Find where the given text appears and provide that cell's center as (X, Y) coordinate. 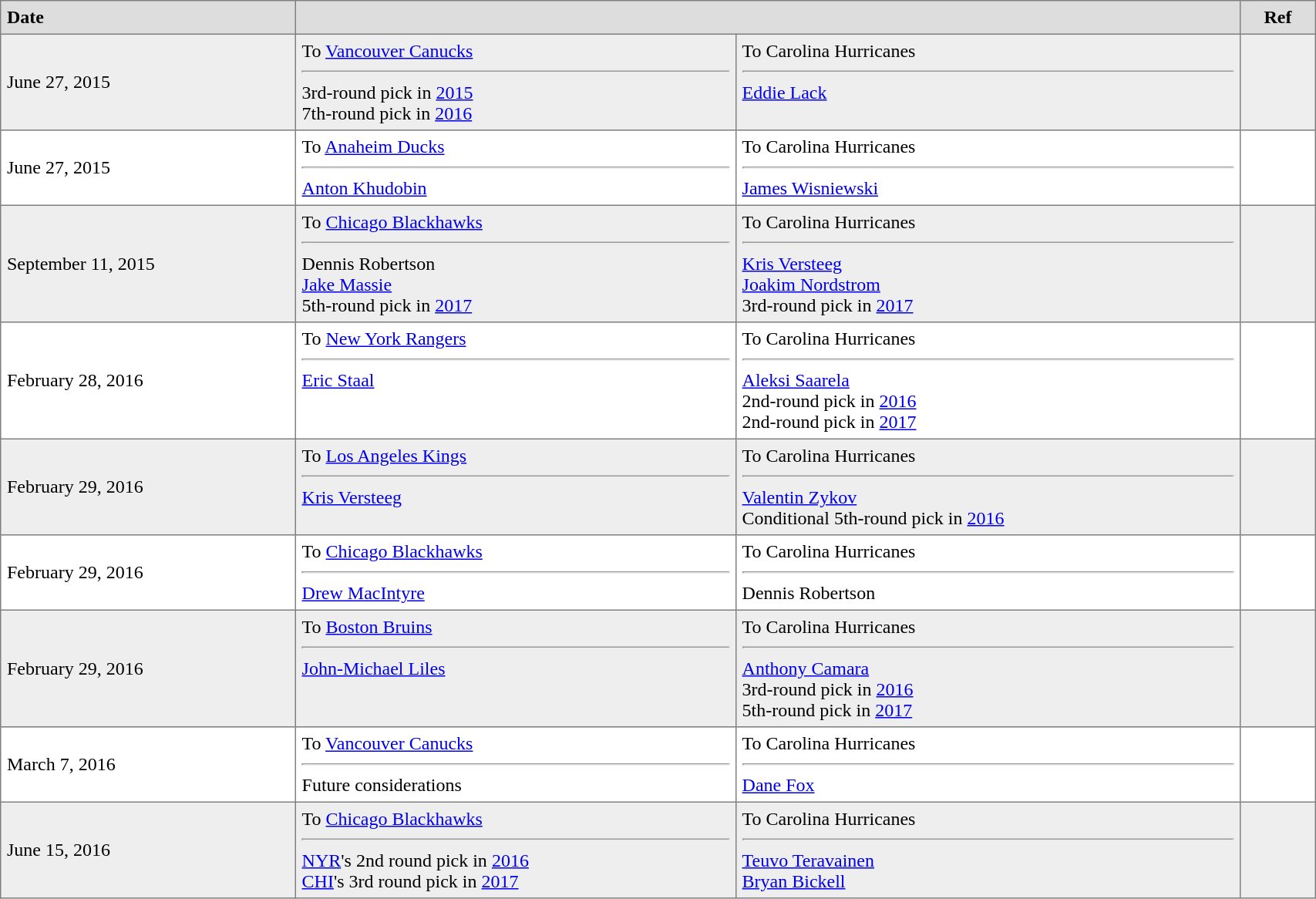
To Carolina Hurricanes James Wisniewski (988, 168)
September 11, 2015 (148, 264)
To Vancouver Canucks 3rd-round pick in 20157th-round pick in 2016 (515, 82)
To Los Angeles Kings Kris Versteeg (515, 487)
To Carolina Hurricanes Aleksi Saarela2nd-round pick in 20162nd-round pick in 2017 (988, 381)
To Carolina Hurricanes Valentin ZykovConditional 5th-round pick in 2016 (988, 487)
To Vancouver Canucks Future considerations (515, 765)
To Chicago Blackhawks NYR's 2nd round pick in 2016 CHI's 3rd round pick in 2017 (515, 850)
To Chicago Blackhawks Dennis RobertsonJake Massie5th-round pick in 2017 (515, 264)
June 15, 2016 (148, 850)
Date (148, 18)
To Carolina Hurricanes Kris VersteegJoakim Nordstrom3rd-round pick in 2017 (988, 264)
To Anaheim Ducks Anton Khudobin (515, 168)
To Chicago Blackhawks Drew MacIntyre (515, 573)
To Carolina Hurricanes Eddie Lack (988, 82)
March 7, 2016 (148, 765)
To Carolina Hurricanes Dennis Robertson (988, 573)
February 28, 2016 (148, 381)
To Carolina Hurricanes Dane Fox (988, 765)
To New York Rangers Eric Staal (515, 381)
Ref (1277, 18)
To Boston Bruins John-Michael Liles (515, 668)
To Carolina Hurricanes Anthony Camara3rd-round pick in 20165th-round pick in 2017 (988, 668)
To Carolina Hurricanes Teuvo TeravainenBryan Bickell (988, 850)
